Provide the (X, Y) coordinate of the cell's center where the given text is located.  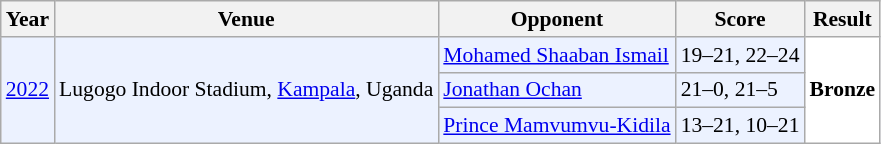
Venue (246, 19)
Jonathan Ochan (556, 90)
Score (740, 19)
Lugogo Indoor Stadium, Kampala, Uganda (246, 90)
Year (28, 19)
Mohamed Shaaban Ismail (556, 55)
19–21, 22–24 (740, 55)
Result (842, 19)
Prince Mamvumvu-Kidila (556, 126)
13–21, 10–21 (740, 126)
2022 (28, 90)
Opponent (556, 19)
21–0, 21–5 (740, 90)
Bronze (842, 90)
